Return the (x, y) coordinate for the center point of the cell that contains the specified text.  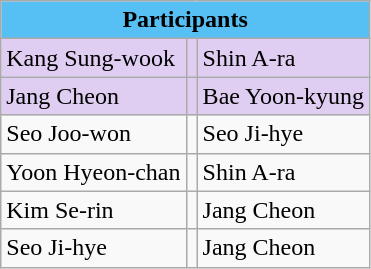
Participants (186, 20)
Kim Se-rin (94, 210)
Bae Yoon-kyung (283, 96)
Yoon Hyeon-chan (94, 172)
Seo Joo-won (94, 134)
Kang Sung-wook (94, 58)
